Identify which cell holds the provided text, then report its (x, y) central coordinate. 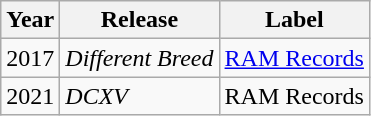
2021 (30, 96)
Year (30, 20)
Release (140, 20)
2017 (30, 58)
DCXV (140, 96)
Label (294, 20)
Different Breed (140, 58)
